Capture the cell that displays the provided text and extract its [X, Y] central coordinate. 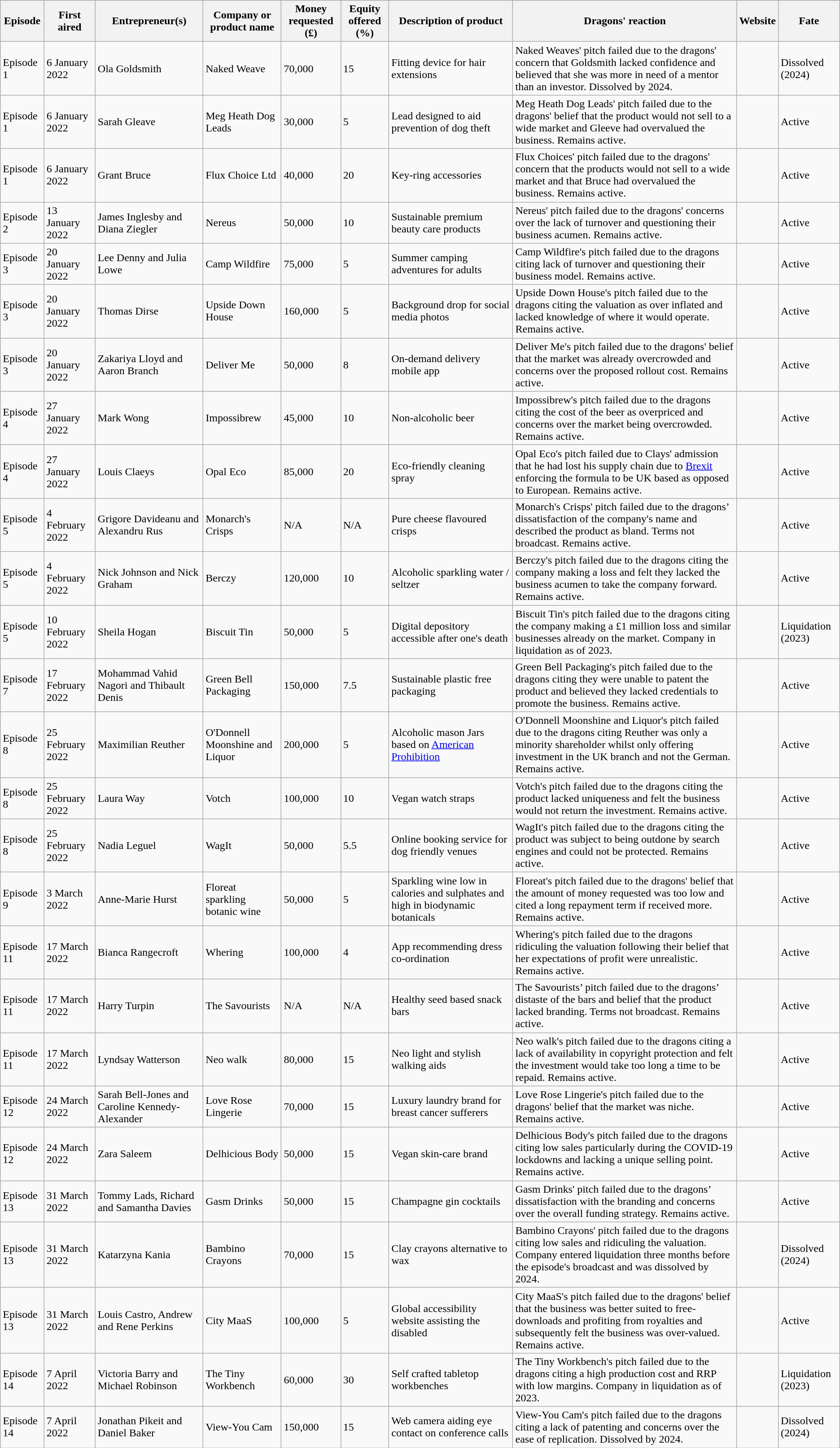
Votch's pitch failed due to the dragons citing the product lacked uniqueness and felt the business would not return the investment. Remains active. [625, 798]
Alcoholic mason Jars based on American Prohibition [451, 745]
Neo light and stylish walking aids [451, 1059]
Digital depository accessible after one's death [451, 632]
Eco-friendly cleaning spray [451, 471]
Clay crayons alternative to wax [451, 1255]
Company or product name [242, 21]
Sheila Hogan [149, 632]
Camp Wildfire's pitch failed due to the dragons citing lack of turnover and questioning their business model. Remains active. [625, 264]
17 February 2022 [70, 686]
30,000 [311, 122]
Entrepreneur(s) [149, 21]
Online booking service for dog friendly venues [451, 845]
View-You Cam [242, 1427]
10 February 2022 [70, 632]
5.5 [365, 845]
The Tiny Workbench's pitch failed due to the dragons citing a high production cost and RRP with low margins. Company in liquidation as of 2023. [625, 1379]
45,000 [311, 418]
WagIt [242, 845]
Harry Turpin [149, 1006]
WagIt's pitch failed due to the dragons citing the product was subject to being outdone by search engines and could not be protected. Remains active. [625, 845]
Thomas Dirse [149, 311]
Fitting device for hair extensions [451, 68]
Louis Claeys [149, 471]
Votch [242, 798]
7.5 [365, 686]
Ola Goldsmith [149, 68]
Summer camping adventures for adults [451, 264]
Meg Heath Dog Leads [242, 122]
Laura Way [149, 798]
Equity offered (%) [365, 21]
80,000 [311, 1059]
Love Rose Lingerie [242, 1107]
Website [757, 21]
Nadia Leguel [149, 845]
Sustainable premium beauty care products [451, 223]
Gasm Drinks [242, 1201]
Sustainable plastic free packaging [451, 686]
Episode 9 [22, 899]
Background drop for social media photos [451, 311]
The Savourists [242, 1006]
Sarah Bell-Jones and Caroline Kennedy-Alexander [149, 1107]
On-demand delivery mobile app [451, 364]
Global accessibility website assisting the disabled [451, 1320]
Mohammad Vahid Nagori and Thibault Denis [149, 686]
Non-alcoholic beer [451, 418]
Lead designed to aid prevention of dog theft [451, 122]
Lee Denny and Julia Lowe [149, 264]
Neo walk [242, 1059]
Luxury laundry brand for breast cancer sufferers [451, 1107]
View-You Cam's pitch failed due to the dragons citing a lack of patenting and concerns over the ease of replication. Dissolved by 2024. [625, 1427]
Money requested (£) [311, 21]
Victoria Barry and Michael Robinson [149, 1379]
160,000 [311, 311]
120,000 [311, 578]
Katarzyna Kania [149, 1255]
Delhicious Body [242, 1154]
Sarah Gleave [149, 122]
First aired [70, 21]
4 [365, 952]
Tommy Lads, Richard and Samantha Davies [149, 1201]
Episode 2 [22, 223]
Grigore Davideanu and Alexandru Rus [149, 525]
Fate [809, 21]
Nereus' pitch failed due to the dragons' concerns over the lack of turnover and questioning their business acumen. Remains active. [625, 223]
Camp Wildfire [242, 264]
Healthy seed based snack bars [451, 1006]
Sparkling wine low in calories and sulphates and high in biodynamic botanicals [451, 899]
Vegan skin-care brand [451, 1154]
Nereus [242, 223]
Berczy [242, 578]
3 March 2022 [70, 899]
App recommending dress co-ordination [451, 952]
40,000 [311, 175]
Jonathan Pikeit and Daniel Baker [149, 1427]
Mark Wong [149, 418]
Biscuit Tin [242, 632]
Maximilian Reuther [149, 745]
Bambino Crayons [242, 1255]
Nick Johnson and Nick Graham [149, 578]
200,000 [311, 745]
Key-ring accessories [451, 175]
Deliver Me [242, 364]
Episode 7 [22, 686]
Episode [22, 21]
Anne-Marie Hurst [149, 899]
30 [365, 1379]
Vegan watch straps [451, 798]
O'Donnell Moonshine and Liquor [242, 745]
Monarch's Crisps [242, 525]
Naked Weave [242, 68]
Alcoholic sparkling water / seltzer [451, 578]
60,000 [311, 1379]
Flux Choice Ltd [242, 175]
Impossibrew [242, 418]
Zakariya Lloyd and Aaron Branch [149, 364]
13 January 2022 [70, 223]
Description of product [451, 21]
Floreat sparkling botanic wine [242, 899]
Green Bell Packaging [242, 686]
Dragons' reaction [625, 21]
8 [365, 364]
Upside Down House [242, 311]
Grant Bruce [149, 175]
The Tiny Workbench [242, 1379]
75,000 [311, 264]
Gasm Drinks' pitch failed due to the dragons’ dissatisfaction with the branding and concerns over the overall funding strategy. Remains active. [625, 1201]
Pure cheese flavoured crisps [451, 525]
Self crafted tabletop workbenches [451, 1379]
Bianca Rangecroft [149, 952]
85,000 [311, 471]
Web camera aiding eye contact on conference calls [451, 1427]
Love Rose Lingerie's pitch failed due to the dragons' belief that the market was niche. Remains active. [625, 1107]
Champagne gin cocktails [451, 1201]
James Inglesby and Diana Ziegler [149, 223]
Zara Saleem [149, 1154]
Lyndsay Watterson [149, 1059]
Whering [242, 952]
City MaaS [242, 1320]
Louis Castro, Andrew and Rene Perkins [149, 1320]
Opal Eco [242, 471]
